Capture the cell that displays the provided text and extract its (X, Y) central coordinate. 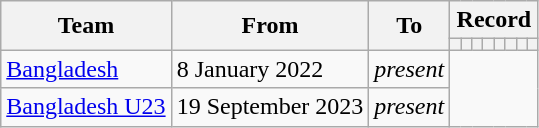
8 January 2022 (270, 69)
19 September 2023 (270, 107)
Bangladesh U23 (86, 107)
Bangladesh (86, 69)
Record (494, 20)
From (270, 26)
Team (86, 26)
To (410, 26)
